Pinpoint the cell where the given text exists, returning its [X, Y] midpoint coordinate. 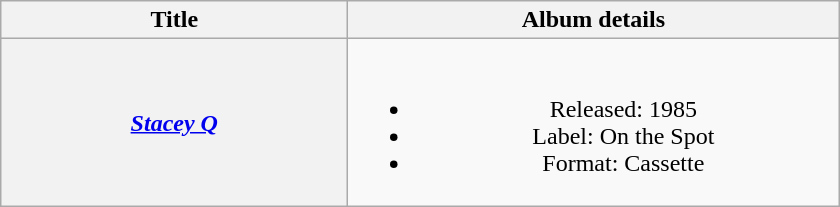
Released: 1985Label: On the SpotFormat: Cassette [594, 122]
Title [174, 20]
Album details [594, 20]
Stacey Q [174, 122]
